From the cell containing the given text, extract its center point as [x, y] coordinate. 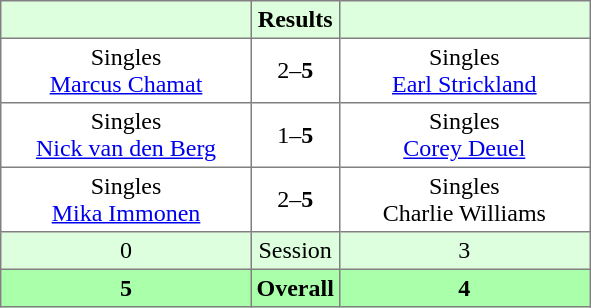
1–5 [295, 135]
SinglesCharlie Williams [464, 199]
Results [295, 20]
Session [295, 251]
SinglesMika Immonen [126, 199]
Overall [295, 288]
SinglesMarcus Chamat [126, 70]
SinglesCorey Deuel [464, 135]
SinglesNick van den Berg [126, 135]
4 [464, 288]
5 [126, 288]
SinglesEarl Strickland [464, 70]
0 [126, 251]
3 [464, 251]
